From the cell containing the given text, extract its center point as [X, Y] coordinate. 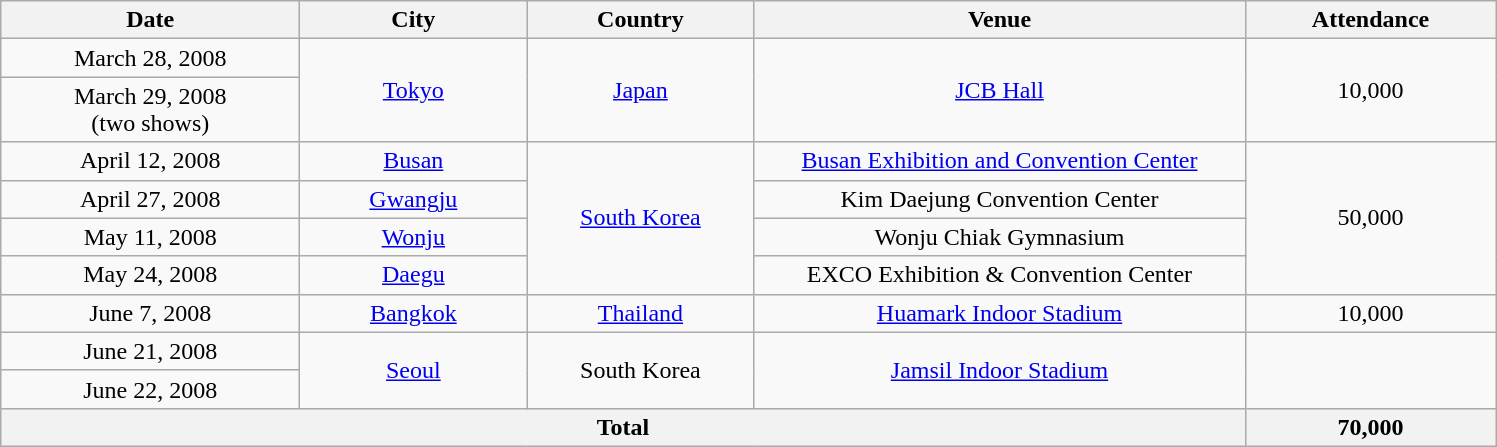
Huamark Indoor Stadium [1000, 313]
Thailand [640, 313]
Kim Daejung Convention Center [1000, 199]
Wonju Chiak Gymnasium [1000, 237]
Total [623, 427]
April 27, 2008 [150, 199]
Bangkok [414, 313]
Japan [640, 90]
Date [150, 20]
Wonju [414, 237]
Busan [414, 161]
Tokyo [414, 90]
EXCO Exhibition & Convention Center [1000, 275]
May 11, 2008 [150, 237]
Gwangju [414, 199]
June 7, 2008 [150, 313]
City [414, 20]
Busan Exhibition and Convention Center [1000, 161]
June 22, 2008 [150, 389]
Attendance [1370, 20]
70,000 [1370, 427]
Jamsil Indoor Stadium [1000, 370]
March 29, 2008(two shows) [150, 110]
JCB Hall [1000, 90]
May 24, 2008 [150, 275]
April 12, 2008 [150, 161]
50,000 [1370, 218]
Country [640, 20]
Seoul [414, 370]
Venue [1000, 20]
Daegu [414, 275]
June 21, 2008 [150, 351]
March 28, 2008 [150, 58]
